Capture the cell that displays the provided text and extract its [X, Y] central coordinate. 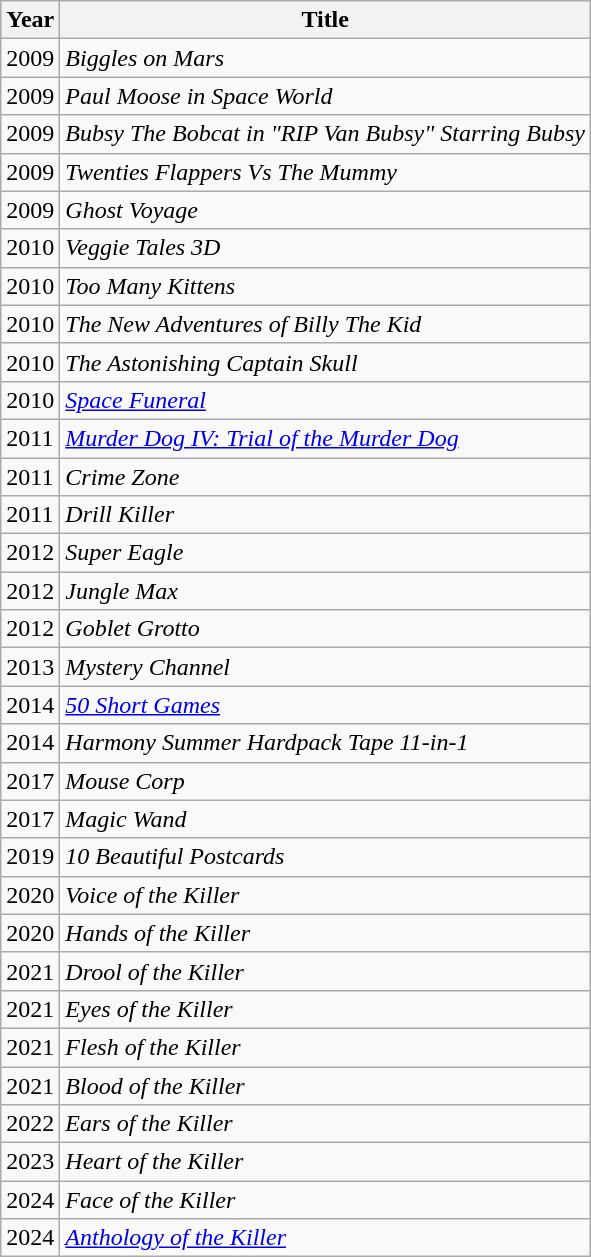
Murder Dog IV: Trial of the Murder Dog [326, 438]
Twenties Flappers Vs The Mummy [326, 172]
The Astonishing Captain Skull [326, 362]
Harmony Summer Hardpack Tape 11-in-1 [326, 743]
Year [30, 20]
Drill Killer [326, 515]
Ears of the Killer [326, 1124]
Paul Moose in Space World [326, 96]
Too Many Kittens [326, 286]
2023 [30, 1162]
Jungle Max [326, 591]
The New Adventures of Billy The Kid [326, 324]
Title [326, 20]
2019 [30, 857]
Veggie Tales 3D [326, 248]
Space Funeral [326, 400]
Voice of the Killer [326, 895]
50 Short Games [326, 705]
Bubsy The Bobcat in "RIP Van Bubsy" Starring Bubsy [326, 134]
10 Beautiful Postcards [326, 857]
Eyes of the Killer [326, 1009]
Heart of the Killer [326, 1162]
2022 [30, 1124]
Crime Zone [326, 477]
2013 [30, 667]
Face of the Killer [326, 1200]
Goblet Grotto [326, 629]
Magic Wand [326, 819]
Ghost Voyage [326, 210]
Flesh of the Killer [326, 1047]
Anthology of the Killer [326, 1238]
Biggles on Mars [326, 58]
Blood of the Killer [326, 1085]
Mouse Corp [326, 781]
Drool of the Killer [326, 971]
Mystery Channel [326, 667]
Hands of the Killer [326, 933]
Super Eagle [326, 553]
